Find where the given text appears and provide that cell's center as (x, y) coordinate. 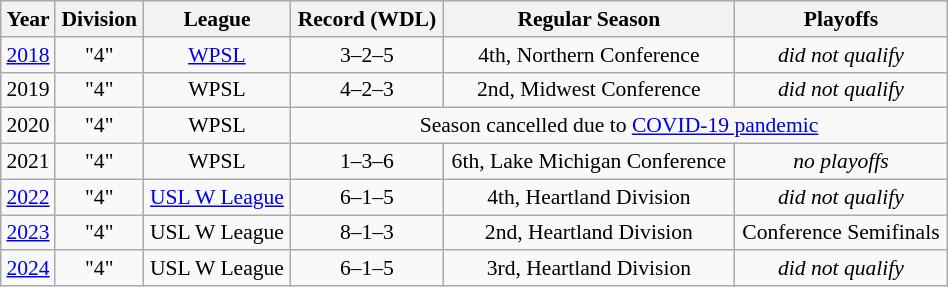
2024 (28, 269)
2020 (28, 126)
2018 (28, 55)
2nd, Heartland Division (589, 233)
Regular Season (589, 19)
3rd, Heartland Division (589, 269)
4th, Northern Conference (589, 55)
2nd, Midwest Conference (589, 90)
Year (28, 19)
3–2–5 (367, 55)
no playoffs (842, 162)
2022 (28, 197)
2023 (28, 233)
Division (99, 19)
8–1–3 (367, 233)
Playoffs (842, 19)
4–2–3 (367, 90)
4th, Heartland Division (589, 197)
1–3–6 (367, 162)
Record (WDL) (367, 19)
2021 (28, 162)
Conference Semifinals (842, 233)
League (217, 19)
6th, Lake Michigan Conference (589, 162)
2019 (28, 90)
Season cancelled due to COVID-19 pandemic (619, 126)
